Pinpoint the cell where the given text exists, returning its [x, y] midpoint coordinate. 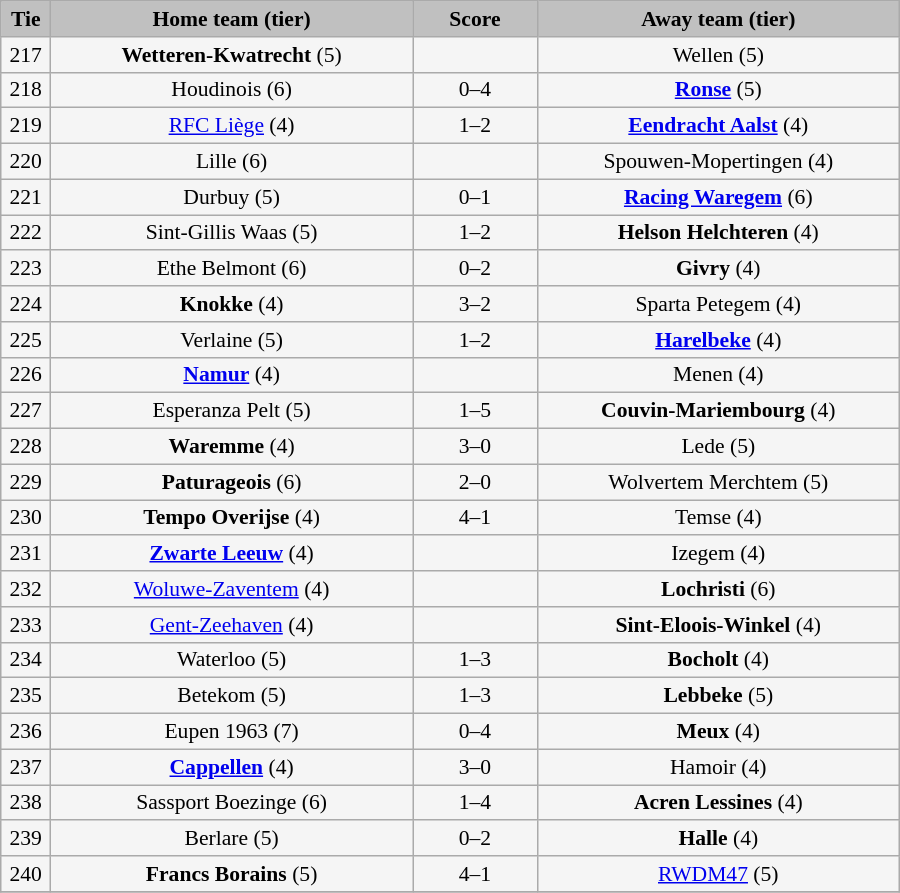
Sassport Boezinge (6) [232, 803]
Francs Borains (5) [232, 874]
Halle (4) [718, 839]
Spouwen-Mopertingen (4) [718, 162]
226 [26, 375]
231 [26, 554]
233 [26, 625]
Helson Helchteren (4) [718, 233]
227 [26, 411]
222 [26, 233]
Esperanza Pelt (5) [232, 411]
240 [26, 874]
220 [26, 162]
Score [476, 19]
232 [26, 589]
Lede (5) [718, 447]
Paturageois (6) [232, 482]
Couvin-Mariembourg (4) [718, 411]
0–1 [476, 197]
Ethe Belmont (6) [232, 269]
Lille (6) [232, 162]
Lochristi (6) [718, 589]
Woluwe-Zaventem (4) [232, 589]
229 [26, 482]
Tempo Overijse (4) [232, 518]
Gent-Zeehaven (4) [232, 625]
221 [26, 197]
Sint-Gillis Waas (5) [232, 233]
230 [26, 518]
RWDM47 (5) [718, 874]
Berlare (5) [232, 839]
Bocholt (4) [718, 660]
Sparta Petegem (4) [718, 304]
236 [26, 732]
225 [26, 340]
217 [26, 55]
Namur (4) [232, 375]
Away team (tier) [718, 19]
Eupen 1963 (7) [232, 732]
Harelbeke (4) [718, 340]
Izegem (4) [718, 554]
Givry (4) [718, 269]
219 [26, 126]
Houdinois (6) [232, 90]
RFC Liège (4) [232, 126]
Zwarte Leeuw (4) [232, 554]
Lebbeke (5) [718, 696]
238 [26, 803]
Durbuy (5) [232, 197]
Ronse (5) [718, 90]
Eendracht Aalst (4) [718, 126]
Menen (4) [718, 375]
Knokke (4) [232, 304]
1–4 [476, 803]
Home team (tier) [232, 19]
235 [26, 696]
Wolvertem Merchtem (5) [718, 482]
Betekom (5) [232, 696]
Acren Lessines (4) [718, 803]
Wetteren-Kwatrecht (5) [232, 55]
234 [26, 660]
Temse (4) [718, 518]
228 [26, 447]
Cappellen (4) [232, 767]
Tie [26, 19]
223 [26, 269]
218 [26, 90]
Sint-Eloois-Winkel (4) [718, 625]
Wellen (5) [718, 55]
Hamoir (4) [718, 767]
2–0 [476, 482]
237 [26, 767]
Verlaine (5) [232, 340]
3–2 [476, 304]
1–5 [476, 411]
Waterloo (5) [232, 660]
Waremme (4) [232, 447]
Meux (4) [718, 732]
Racing Waregem (6) [718, 197]
224 [26, 304]
239 [26, 839]
